For the text-containing cell, return its midpoint in (x, y) coordinate format. 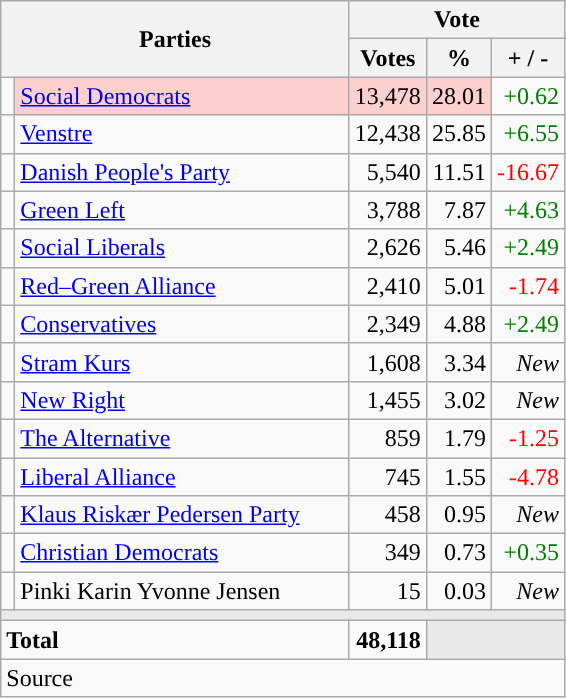
12,438 (388, 134)
Vote (456, 20)
-1.25 (528, 438)
28.01 (458, 96)
1.55 (458, 477)
859 (388, 438)
+ / - (528, 58)
7.87 (458, 210)
0.73 (458, 553)
5.01 (458, 286)
3,788 (388, 210)
Social Liberals (182, 248)
0.03 (458, 591)
Conservatives (182, 324)
Social Democrats (182, 96)
Votes (388, 58)
0.95 (458, 515)
2,410 (388, 286)
1,608 (388, 362)
15 (388, 591)
+0.62 (528, 96)
Liberal Alliance (182, 477)
Total (176, 640)
Stram Kurs (182, 362)
The Alternative (182, 438)
-16.67 (528, 172)
+4.63 (528, 210)
745 (388, 477)
5,540 (388, 172)
48,118 (388, 640)
Pinki Karin Yvonne Jensen (182, 591)
1,455 (388, 400)
458 (388, 515)
New Right (182, 400)
+0.35 (528, 553)
13,478 (388, 96)
Source (283, 678)
2,349 (388, 324)
Danish People's Party (182, 172)
3.34 (458, 362)
1.79 (458, 438)
-1.74 (528, 286)
Christian Democrats (182, 553)
+6.55 (528, 134)
3.02 (458, 400)
11.51 (458, 172)
349 (388, 553)
Green Left (182, 210)
-4.78 (528, 477)
2,626 (388, 248)
Red–Green Alliance (182, 286)
% (458, 58)
Klaus Riskær Pedersen Party (182, 515)
25.85 (458, 134)
4.88 (458, 324)
Venstre (182, 134)
5.46 (458, 248)
Parties (176, 39)
